Detect which cell encompasses the target text, then output its (x, y) center coordinate. 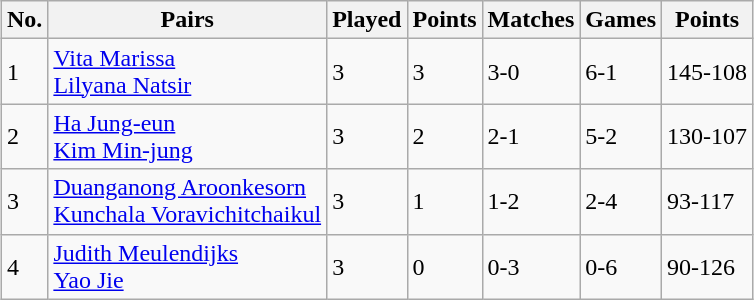
Games (621, 20)
Duanganong Aroonkesorn Kunchala Voravichitchaikul (188, 202)
2-1 (531, 136)
No. (24, 20)
130-107 (708, 136)
Ha Jung-eun Kim Min-jung (188, 136)
5-2 (621, 136)
6-1 (621, 72)
145-108 (708, 72)
Matches (531, 20)
0-6 (621, 266)
0-3 (531, 266)
90-126 (708, 266)
Pairs (188, 20)
1-2 (531, 202)
93-117 (708, 202)
2-4 (621, 202)
Played (367, 20)
4 (24, 266)
0 (444, 266)
Judith Meulendijks Yao Jie (188, 266)
Vita Marissa Lilyana Natsir (188, 72)
3-0 (531, 72)
